Determine the [x, y] coordinate at the center of the cell enclosing the given text.  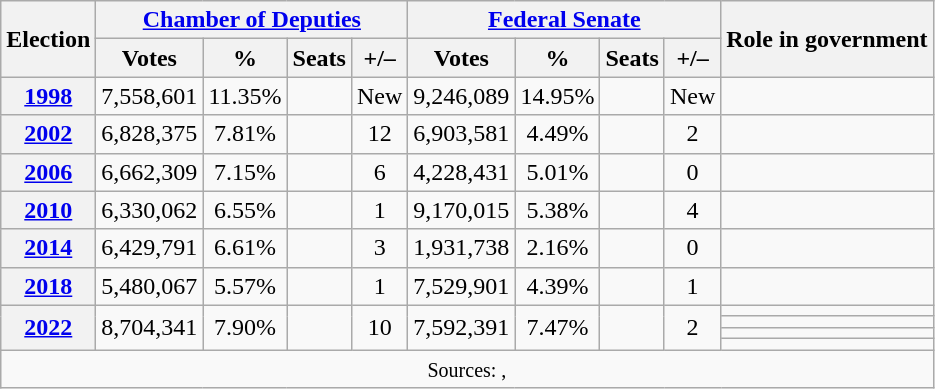
6.55% [245, 210]
10 [379, 327]
12 [379, 134]
6,330,062 [150, 210]
9,246,089 [462, 96]
7.81% [245, 134]
7,592,391 [462, 327]
1,931,738 [462, 248]
6,903,581 [462, 134]
5.38% [558, 210]
6,662,309 [150, 172]
Sources: , [467, 369]
7,529,901 [462, 286]
2006 [48, 172]
Federal Senate [564, 20]
4.39% [558, 286]
4.49% [558, 134]
5.01% [558, 172]
5,480,067 [150, 286]
1998 [48, 96]
7,558,601 [150, 96]
2002 [48, 134]
2.16% [558, 248]
2014 [48, 248]
2018 [48, 286]
5.57% [245, 286]
6,828,375 [150, 134]
8,704,341 [150, 327]
6 [379, 172]
9,170,015 [462, 210]
7.90% [245, 327]
7.47% [558, 327]
Election [48, 39]
Role in government [827, 39]
6,429,791 [150, 248]
2022 [48, 327]
14.95% [558, 96]
Chamber of Deputies [252, 20]
4,228,431 [462, 172]
2010 [48, 210]
7.15% [245, 172]
4 [692, 210]
6.61% [245, 248]
3 [379, 248]
11.35% [245, 96]
